Provide the (X, Y) coordinate of the cell's center where the given text is located.  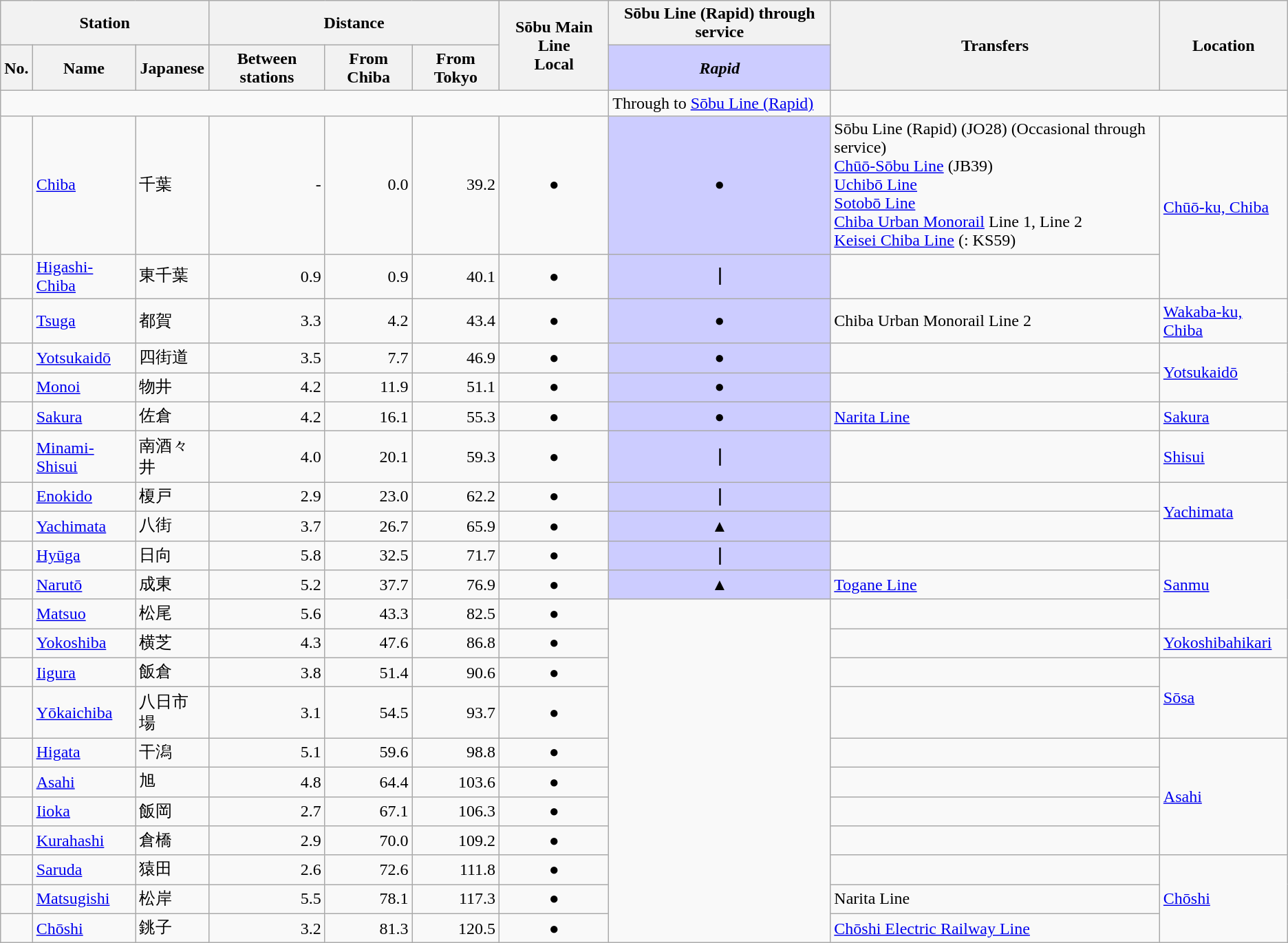
Location (1223, 45)
2.6 (267, 869)
八街 (172, 525)
東千葉 (172, 277)
62.2 (455, 497)
旭 (172, 781)
Rapid (720, 67)
Wakaba-ku, Chiba (1223, 321)
93.7 (455, 713)
109.2 (455, 841)
日向 (172, 556)
54.5 (369, 713)
南酒々井 (172, 457)
Chiba (84, 185)
3.5 (267, 358)
78.1 (369, 900)
71.7 (455, 556)
Distance (354, 23)
90.6 (455, 673)
Transfers (995, 45)
Iigura (84, 673)
59.3 (455, 457)
Narutō (84, 585)
Kurahashi (84, 841)
3.2 (267, 929)
5.5 (267, 900)
117.3 (455, 900)
Chiba Urban Monorail Line 2 (995, 321)
4.8 (267, 781)
Higata (84, 752)
20.1 (369, 457)
4.0 (267, 457)
Enokido (84, 497)
3.1 (267, 713)
86.8 (455, 644)
16.1 (369, 417)
98.8 (455, 752)
70.0 (369, 841)
Monoi (84, 388)
81.3 (369, 929)
松尾 (172, 614)
干潟 (172, 752)
Name (84, 67)
四街道 (172, 358)
Shisui (1223, 457)
Iioka (84, 812)
5.1 (267, 752)
横芝 (172, 644)
佐倉 (172, 417)
松岸 (172, 900)
千葉 (172, 185)
- (267, 185)
Between stations (267, 67)
103.6 (455, 781)
51.1 (455, 388)
From Tokyo (455, 67)
40.1 (455, 277)
成東 (172, 585)
2.7 (267, 812)
Yokoshiba (84, 644)
Minami-Shisui (84, 457)
55.3 (455, 417)
5.8 (267, 556)
Matsuo (84, 614)
Yokoshibahikari (1223, 644)
43.4 (455, 321)
43.3 (369, 614)
Sōbu Line (Rapid) through service (720, 23)
榎戸 (172, 497)
3.3 (267, 321)
飯倉 (172, 673)
Matsugishi (84, 900)
Togane Line (995, 585)
Sanmu (1223, 585)
Yōkaichiba (84, 713)
3.7 (267, 525)
Through to Sōbu Line (Rapid) (720, 103)
23.0 (369, 497)
八日市場 (172, 713)
物井 (172, 388)
5.2 (267, 585)
64.4 (369, 781)
46.9 (455, 358)
Japanese (172, 67)
26.7 (369, 525)
飯岡 (172, 812)
4.3 (267, 644)
Chūō-ku, Chiba (1223, 208)
51.4 (369, 673)
Station (105, 23)
No. (17, 67)
5.6 (267, 614)
Hyūga (84, 556)
3.8 (267, 673)
Saruda (84, 869)
Sōbu Main LineLocal (555, 45)
39.2 (455, 185)
111.8 (455, 869)
Sōsa (1223, 697)
猿田 (172, 869)
76.9 (455, 585)
47.6 (369, 644)
67.1 (369, 812)
59.6 (369, 752)
32.5 (369, 556)
Higashi-Chiba (84, 277)
銚子 (172, 929)
倉橋 (172, 841)
11.9 (369, 388)
Tsuga (84, 321)
From Chiba (369, 67)
7.7 (369, 358)
82.5 (455, 614)
72.6 (369, 869)
37.7 (369, 585)
106.3 (455, 812)
65.9 (455, 525)
120.5 (455, 929)
0.0 (369, 185)
都賀 (172, 321)
Chōshi Electric Railway Line (995, 929)
